Search for the cell housing the specified text and yield its (x, y) center coordinate. 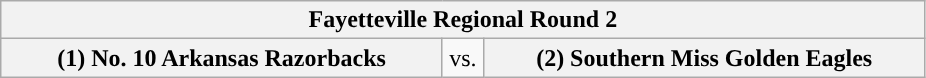
(2) Southern Miss Golden Eagles (704, 58)
Fayetteville Regional Round 2 (463, 20)
(1) No. 10 Arkansas Razorbacks (222, 58)
vs. (462, 58)
